From the cell containing the given text, extract its center point as (X, Y) coordinate. 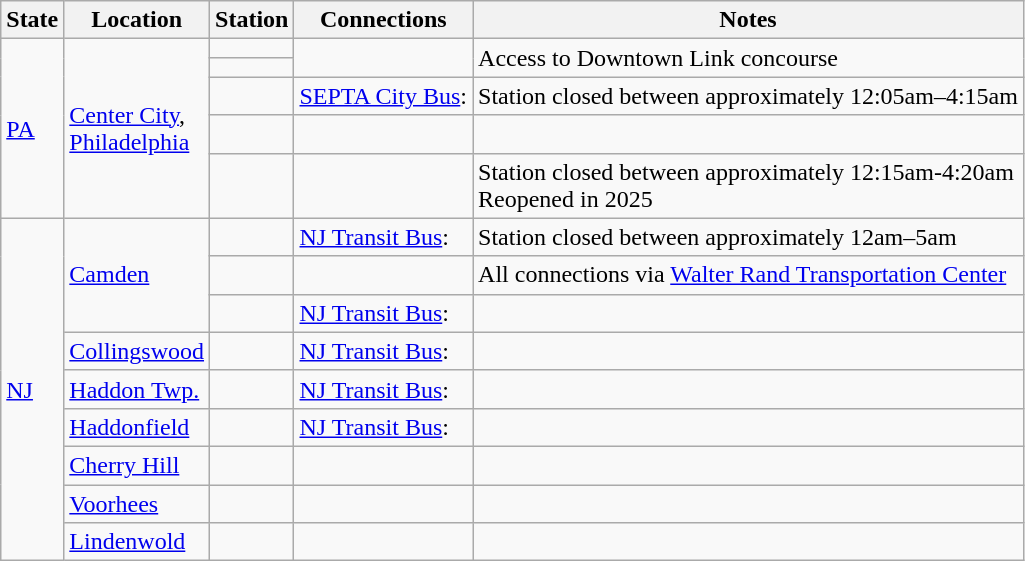
Camden (137, 275)
Haddon Twp. (137, 389)
State (32, 20)
Cherry Hill (137, 465)
Station closed between approximately 12:05am–4:15am (748, 96)
Notes (748, 20)
Lindenwold (137, 542)
Station (252, 20)
Station closed between approximately 12am–5am (748, 237)
Collingswood (137, 351)
Station closed between approximately 12:15am-4:20amReopened in 2025 (748, 186)
All connections via Walter Rand Transportation Center (748, 275)
PA (32, 128)
Connections (384, 20)
NJ (32, 390)
Haddonfield (137, 427)
Location (137, 20)
Access to Downtown Link concourse (748, 58)
SEPTA City Bus: (384, 96)
Voorhees (137, 503)
Center City,Philadelphia (137, 128)
